Identify which cell holds the provided text, then report its [X, Y] central coordinate. 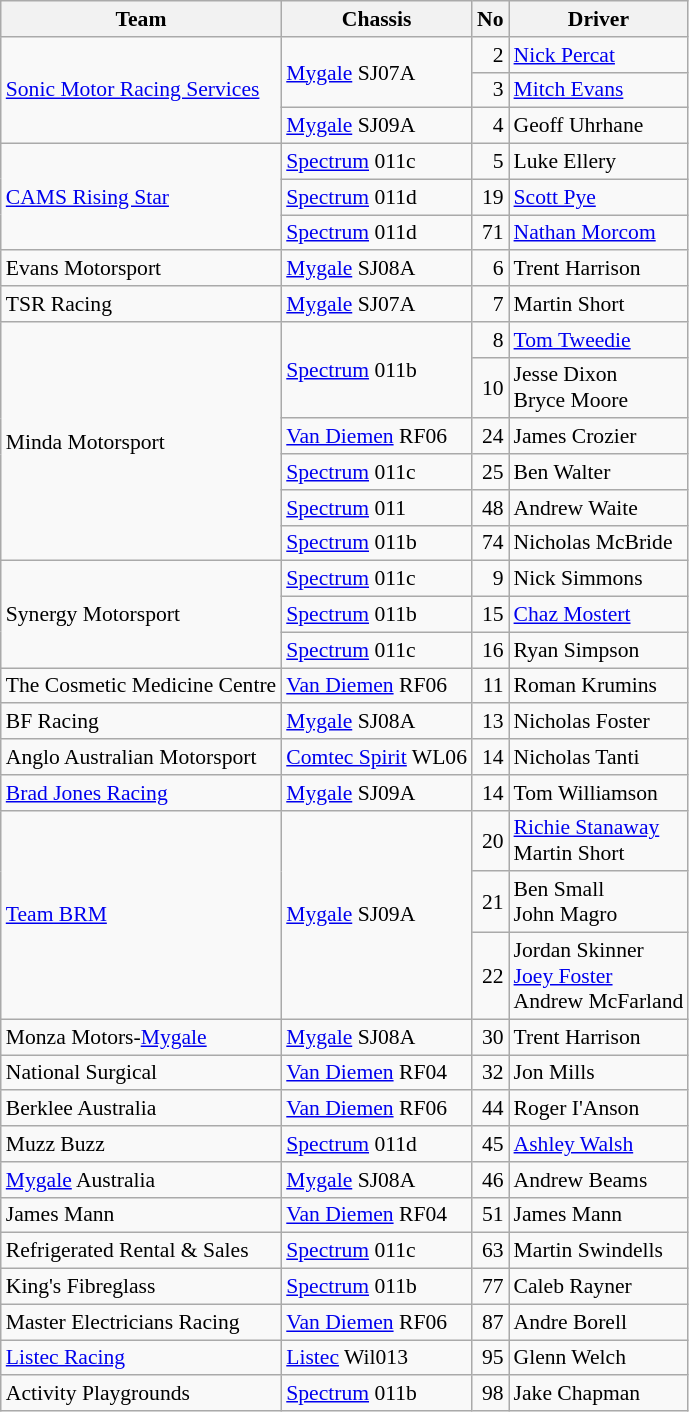
Scott Pye [599, 197]
Ben Small John Magro [599, 902]
Minda Motorsport [141, 442]
Tom Tweedie [599, 340]
6 [490, 269]
77 [490, 1287]
Mygale Australia [141, 1180]
Martin Swindells [599, 1251]
Master Electricians Racing [141, 1322]
Nicholas Tanti [599, 757]
13 [490, 722]
Roman Krumins [599, 686]
15 [490, 615]
19 [490, 197]
Team [141, 19]
Evans Motorsport [141, 269]
No [490, 19]
87 [490, 1322]
Driver [599, 19]
Nicholas Foster [599, 722]
98 [490, 1394]
CAMS Rising Star [141, 198]
32 [490, 1073]
Activity Playgrounds [141, 1394]
16 [490, 650]
11 [490, 686]
22 [490, 976]
Glenn Welch [599, 1358]
Richie Stanaway Martin Short [599, 840]
Martin Short [599, 304]
Comtec Spirit WL06 [376, 757]
9 [490, 579]
Monza Motors-Mygale [141, 1037]
Chaz Mostert [599, 615]
Jordan Skinner Joey Foster Andrew McFarland [599, 976]
Team BRM [141, 914]
46 [490, 1180]
Brad Jones Racing [141, 793]
Listec Racing [141, 1358]
Ashley Walsh [599, 1144]
Listec Wil013 [376, 1358]
Andrew Beams [599, 1180]
44 [490, 1109]
Andrew Waite [599, 508]
74 [490, 543]
Luke Ellery [599, 162]
3 [490, 90]
National Surgical [141, 1073]
Anglo Australian Motorsport [141, 757]
Synergy Motorsport [141, 614]
45 [490, 1144]
51 [490, 1215]
Nicholas McBride [599, 543]
The Cosmetic Medicine Centre [141, 686]
7 [490, 304]
TSR Racing [141, 304]
30 [490, 1037]
Jesse Dixon Bryce Moore [599, 388]
Geoff Uhrhane [599, 126]
5 [490, 162]
24 [490, 437]
Muzz Buzz [141, 1144]
10 [490, 388]
Spectrum 011 [376, 508]
48 [490, 508]
Ben Walter [599, 472]
Andre Borell [599, 1322]
Nick Simmons [599, 579]
63 [490, 1251]
Chassis [376, 19]
King's Fibreglass [141, 1287]
Nick Percat [599, 55]
71 [490, 233]
Roger I'Anson [599, 1109]
4 [490, 126]
8 [490, 340]
95 [490, 1358]
2 [490, 55]
21 [490, 902]
Refrigerated Rental & Sales [141, 1251]
Berklee Australia [141, 1109]
Sonic Motor Racing Services [141, 90]
Jon Mills [599, 1073]
Nathan Morcom [599, 233]
James Crozier [599, 437]
Jake Chapman [599, 1394]
Mitch Evans [599, 90]
Ryan Simpson [599, 650]
Tom Williamson [599, 793]
25 [490, 472]
BF Racing [141, 722]
Caleb Rayner [599, 1287]
20 [490, 840]
